Extract the [X, Y] coordinate from the center of the cell holding the provided text.  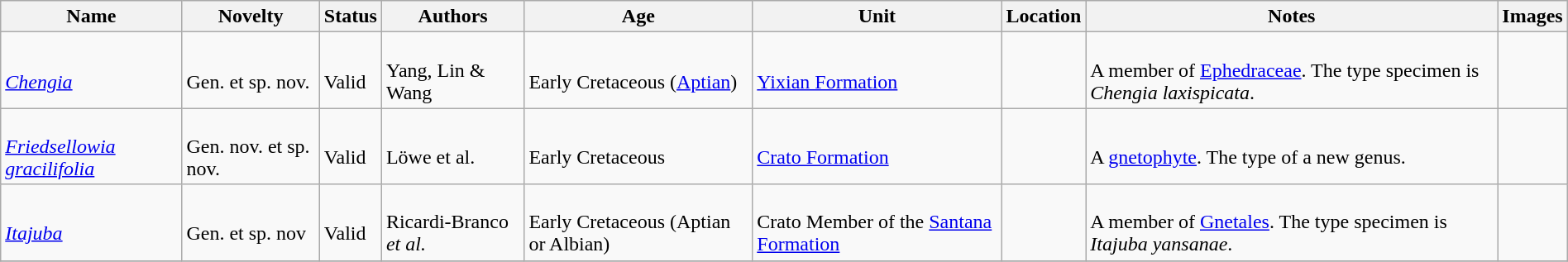
A member of Gnetales. The type specimen is Itajuba yansanae. [1292, 222]
Friedsellowia gracilifolia [91, 146]
Gen. et sp. nov. [251, 70]
Itajuba [91, 222]
Authors [452, 17]
Location [1044, 17]
Status [351, 17]
Early Cretaceous (Aptian) [638, 70]
A gnetophyte. The type of a new genus. [1292, 146]
Ricardi-Branco et al. [452, 222]
Early Cretaceous [638, 146]
Gen. nov. et sp. nov. [251, 146]
Images [1532, 17]
Crato Member of the Santana Formation [877, 222]
Early Cretaceous (Aptian or Albian) [638, 222]
Crato Formation [877, 146]
Yixian Formation [877, 70]
Löwe et al. [452, 146]
A member of Ephedraceae. The type specimen is Chengia laxispicata. [1292, 70]
Yang, Lin & Wang [452, 70]
Novelty [251, 17]
Gen. et sp. nov [251, 222]
Unit [877, 17]
Age [638, 17]
Chengia [91, 70]
Name [91, 17]
Notes [1292, 17]
